Find where the given text appears and provide that cell's center as [X, Y] coordinate. 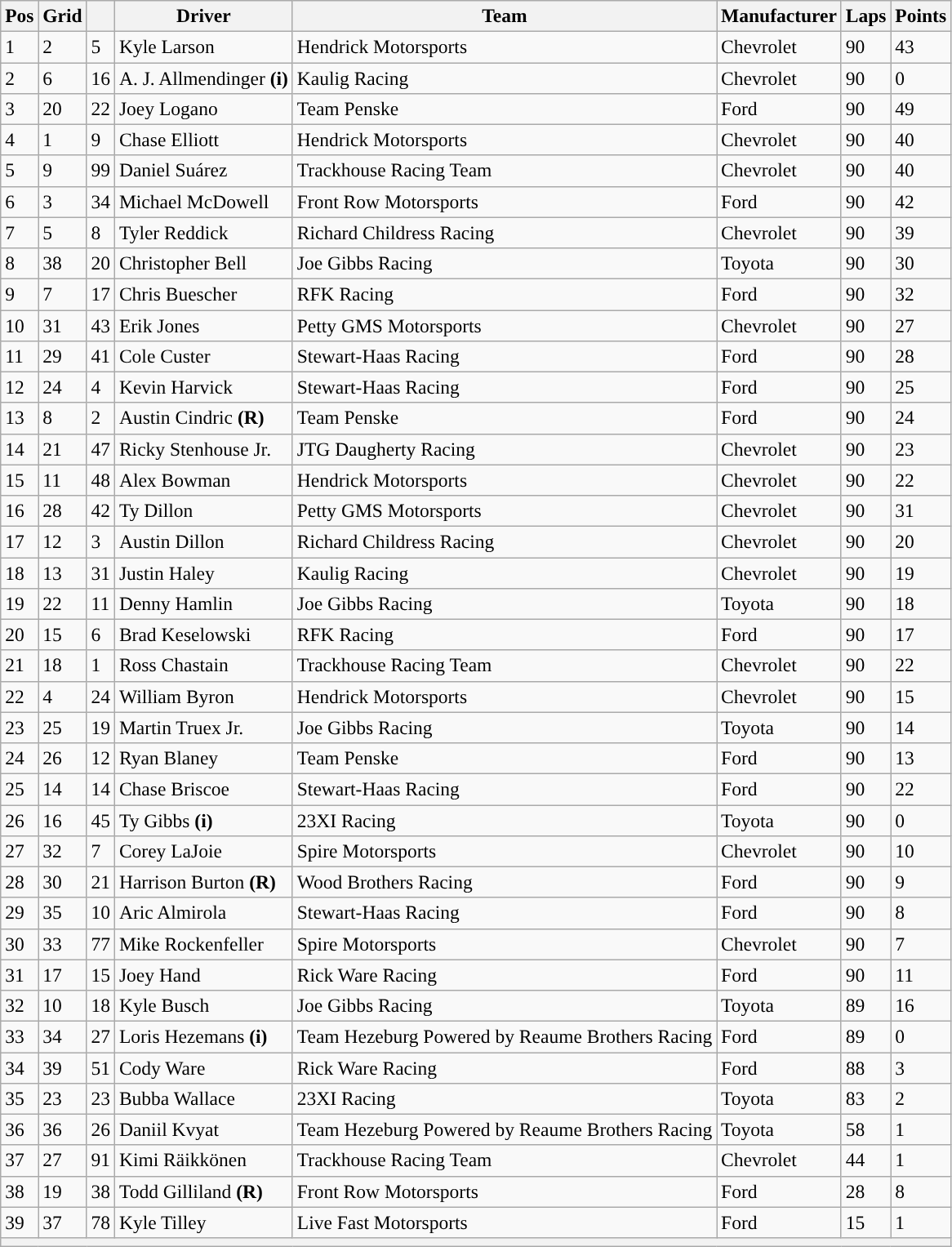
Daniel Suárez [203, 171]
Points [921, 16]
Team [505, 16]
Ty Gibbs (i) [203, 820]
99 [100, 171]
Kyle Larson [203, 47]
Brad Keselowski [203, 635]
Chase Briscoe [203, 789]
Mike Rockenfeller [203, 944]
47 [100, 449]
Denny Hamlin [203, 603]
78 [100, 1223]
Ross Chastain [203, 666]
83 [865, 1098]
49 [921, 109]
Joey Logano [203, 109]
Todd Gilliland (R) [203, 1191]
Joey Hand [203, 975]
Austin Cindric (R) [203, 418]
Cole Custer [203, 356]
William Byron [203, 697]
Laps [865, 16]
Alex Bowman [203, 480]
Ty Dillon [203, 510]
Chase Elliott [203, 140]
Martin Truex Jr. [203, 728]
Loris Hezemans (i) [203, 1036]
Ricky Stenhouse Jr. [203, 449]
Cody Ware [203, 1067]
Wood Brothers Racing [505, 882]
44 [865, 1160]
Austin Dillon [203, 541]
Kevin Harvick [203, 387]
Justin Haley [203, 572]
Live Fast Motorsports [505, 1223]
JTG Daugherty Racing [505, 449]
A. J. Allmendinger (i) [203, 78]
Kimi Räikkönen [203, 1160]
Daniil Kvyat [203, 1129]
41 [100, 356]
Driver [203, 16]
Christopher Bell [203, 263]
51 [100, 1067]
45 [100, 820]
Corey LaJoie [203, 851]
Grid [62, 16]
Michael McDowell [203, 202]
Harrison Burton (R) [203, 882]
Ryan Blaney [203, 758]
91 [100, 1160]
Erik Jones [203, 325]
Bubba Wallace [203, 1098]
58 [865, 1129]
Tyler Reddick [203, 233]
Manufacturer [779, 16]
77 [100, 944]
Aric Almirola [203, 913]
Kyle Tilley [203, 1223]
Chris Buescher [203, 294]
48 [100, 480]
Pos [20, 16]
88 [865, 1067]
Kyle Busch [203, 1005]
